Provide the [x, y] coordinate of the cell's center where the given text is located.  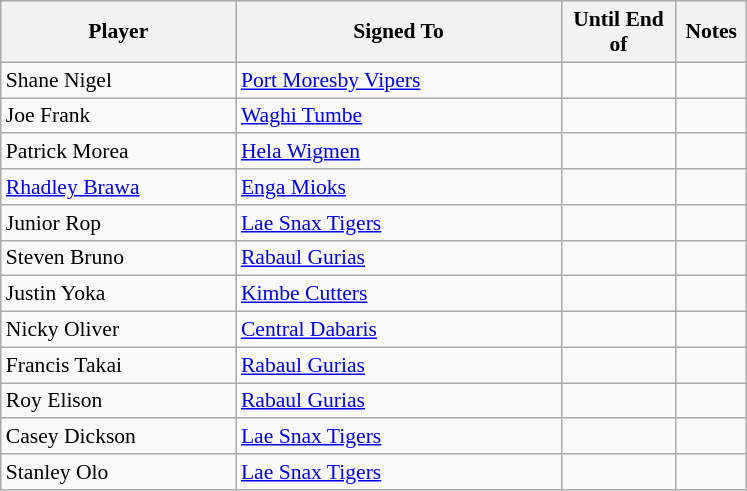
Casey Dickson [118, 437]
Waghi Tumbe [398, 116]
Signed To [398, 32]
Joe Frank [118, 116]
Nicky Oliver [118, 330]
Until End of [618, 32]
Player [118, 32]
Patrick Morea [118, 152]
Kimbe Cutters [398, 294]
Francis Takai [118, 365]
Justin Yoka [118, 294]
Stanley Olo [118, 472]
Enga Mioks [398, 187]
Junior Rop [118, 223]
Notes [711, 32]
Steven Bruno [118, 258]
Hela Wigmen [398, 152]
Rhadley Brawa [118, 187]
Roy Elison [118, 401]
Shane Nigel [118, 80]
Port Moresby Vipers [398, 80]
Central Dabaris [398, 330]
